Identify which cell holds the provided text, then report its (X, Y) central coordinate. 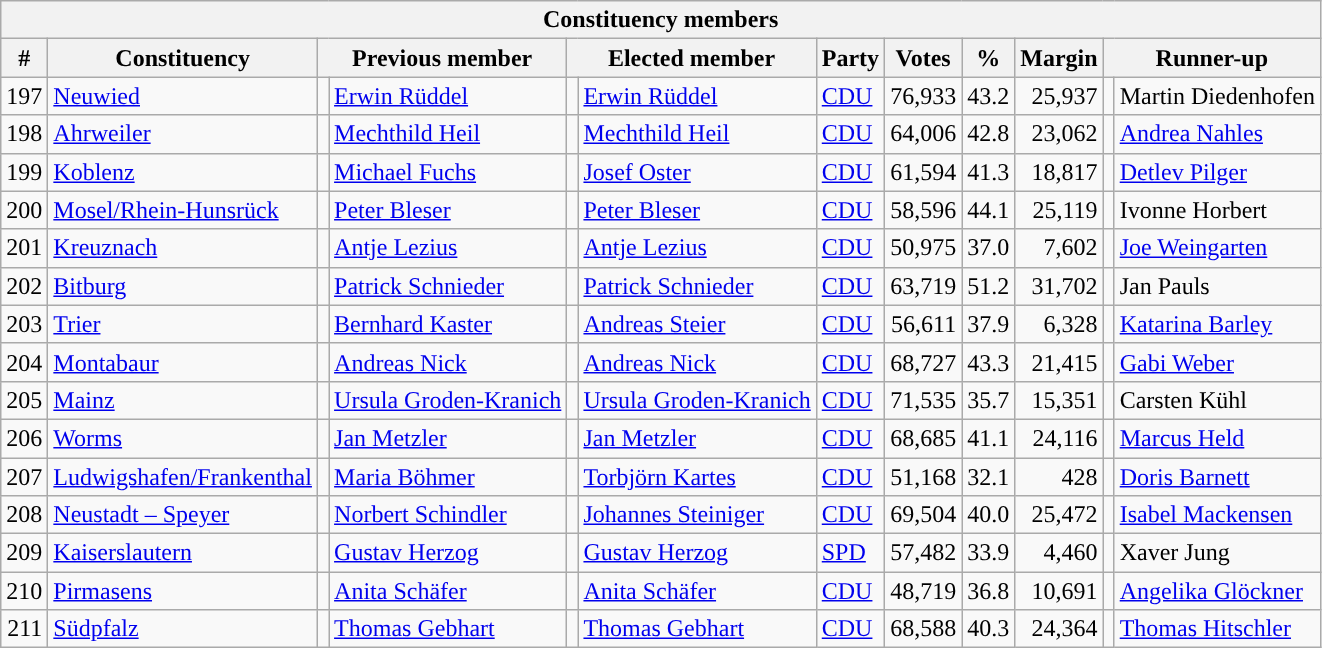
68,685 (924, 438)
76,933 (924, 96)
# (24, 58)
15,351 (1059, 400)
Runner-up (1212, 58)
Montabaur (183, 362)
42.8 (988, 134)
428 (1059, 477)
Marcus Held (1217, 438)
43.3 (988, 362)
Maria Böhmer (448, 477)
SPD (850, 553)
7,602 (1059, 248)
57,482 (924, 553)
Elected member (692, 58)
Josef Oster (697, 172)
25,119 (1059, 210)
Votes (924, 58)
41.1 (988, 438)
Jan Pauls (1217, 286)
68,588 (924, 629)
Ahrweiler (183, 134)
Andreas Steier (697, 324)
Torbjörn Kartes (697, 477)
Ludwigshafen/Frankenthal (183, 477)
50,975 (924, 248)
Gabi Weber (1217, 362)
205 (24, 400)
Katarina Barley (1217, 324)
Joe Weingarten (1217, 248)
210 (24, 591)
35.7 (988, 400)
Detlev Pilger (1217, 172)
6,328 (1059, 324)
25,472 (1059, 515)
51.2 (988, 286)
23,062 (1059, 134)
24,116 (1059, 438)
% (988, 58)
71,535 (924, 400)
Constituency members (661, 20)
197 (24, 96)
Pirmasens (183, 591)
58,596 (924, 210)
64,006 (924, 134)
41.3 (988, 172)
Thomas Hitschler (1217, 629)
Südpfalz (183, 629)
Norbert Schindler (448, 515)
Isabel Mackensen (1217, 515)
Constituency (183, 58)
Neuwied (183, 96)
4,460 (1059, 553)
Mosel/Rhein-Hunsrück (183, 210)
198 (24, 134)
40.3 (988, 629)
61,594 (924, 172)
Trier (183, 324)
32.1 (988, 477)
48,719 (924, 591)
31,702 (1059, 286)
10,691 (1059, 591)
Previous member (442, 58)
201 (24, 248)
200 (24, 210)
Worms (183, 438)
Party (850, 58)
18,817 (1059, 172)
Kreuznach (183, 248)
33.9 (988, 553)
Ivonne Horbert (1217, 210)
Angelika Glöckner (1217, 591)
Neustadt – Speyer (183, 515)
25,937 (1059, 96)
21,415 (1059, 362)
206 (24, 438)
Michael Fuchs (448, 172)
Kaiserslautern (183, 553)
36.8 (988, 591)
37.9 (988, 324)
Johannes Steiniger (697, 515)
44.1 (988, 210)
51,168 (924, 477)
Koblenz (183, 172)
Bitburg (183, 286)
40.0 (988, 515)
Martin Diedenhofen (1217, 96)
Carsten Kühl (1217, 400)
208 (24, 515)
202 (24, 286)
211 (24, 629)
207 (24, 477)
199 (24, 172)
Margin (1059, 58)
Andrea Nahles (1217, 134)
68,727 (924, 362)
Xaver Jung (1217, 553)
209 (24, 553)
24,364 (1059, 629)
Bernhard Kaster (448, 324)
203 (24, 324)
Mainz (183, 400)
56,611 (924, 324)
37.0 (988, 248)
69,504 (924, 515)
43.2 (988, 96)
63,719 (924, 286)
Doris Barnett (1217, 477)
204 (24, 362)
